Scan for the cell matching the given text and deliver its [X, Y] coordinate at center. 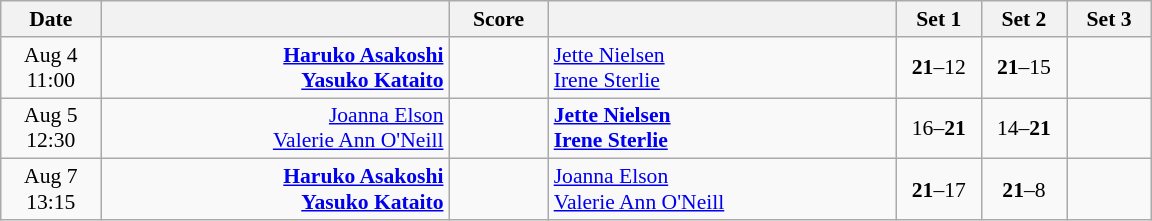
21–8 [1024, 190]
Aug 713:15 [51, 190]
21–15 [1024, 68]
Set 1 [938, 19]
14–21 [1024, 128]
16–21 [938, 128]
Aug 512:30 [51, 128]
Aug 411:00 [51, 68]
Date [51, 19]
21–17 [938, 190]
Set 3 [1108, 19]
Set 2 [1024, 19]
21–12 [938, 68]
Score [498, 19]
